For the text-containing cell, return its midpoint in [x, y] coordinate format. 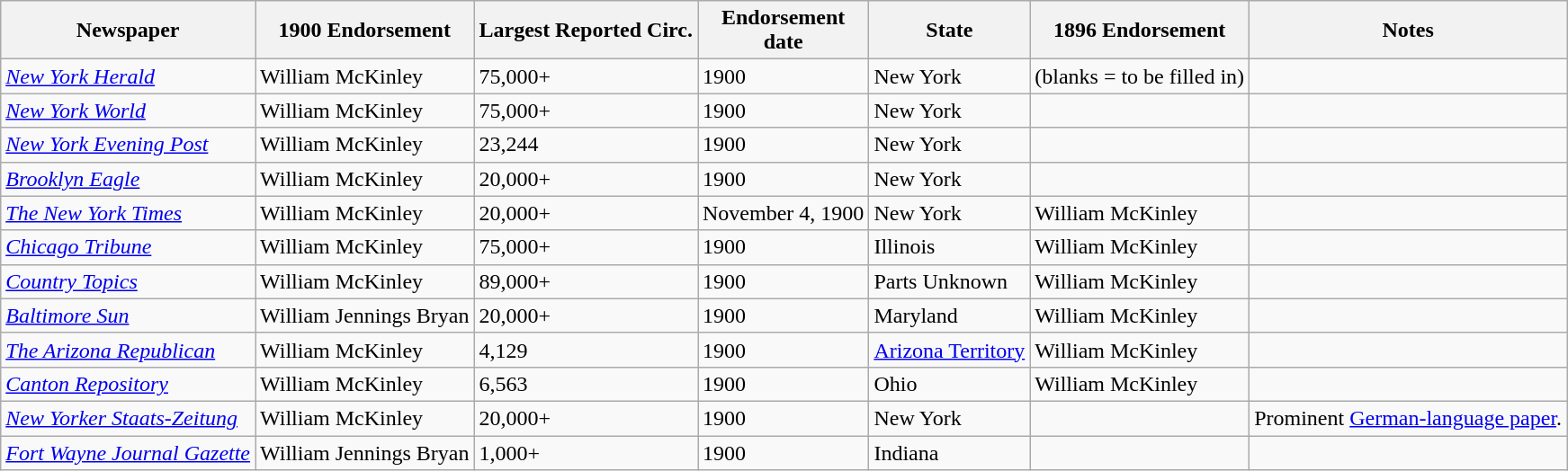
1,000+ [587, 452]
Fort Wayne Journal Gazette [128, 452]
Maryland [950, 315]
4,129 [587, 350]
Endorsementdate [784, 31]
New York Herald [128, 76]
Indiana [950, 452]
New York Evening Post [128, 145]
Illinois [950, 247]
Canton Repository [128, 384]
23,244 [587, 145]
Baltimore Sun [128, 315]
Newspaper [128, 31]
6,563 [587, 384]
Chicago Tribune [128, 247]
New Yorker Staats-Zeitung [128, 418]
Notes [1409, 31]
Largest Reported Circ. [587, 31]
1896 Endorsement [1140, 31]
(blanks = to be filled in) [1140, 76]
Prominent German-language paper. [1409, 418]
State [950, 31]
Parts Unknown [950, 281]
The Arizona Republican [128, 350]
The New York Times [128, 213]
New York World [128, 111]
November 4, 1900 [784, 213]
89,000+ [587, 281]
1900 Endorsement [365, 31]
Country Topics [128, 281]
Ohio [950, 384]
Brooklyn Eagle [128, 179]
Arizona Territory [950, 350]
